Output the [X, Y] coordinate of the center of the cell containing the given text.  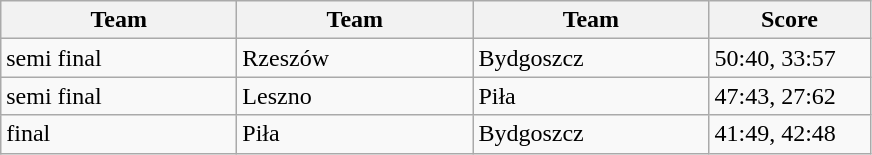
41:49, 42:48 [790, 134]
final [119, 134]
Score [790, 20]
Rzeszów [355, 58]
Leszno [355, 96]
50:40, 33:57 [790, 58]
47:43, 27:62 [790, 96]
